Return the [X, Y] coordinate for the center point of the cell that contains the specified text.  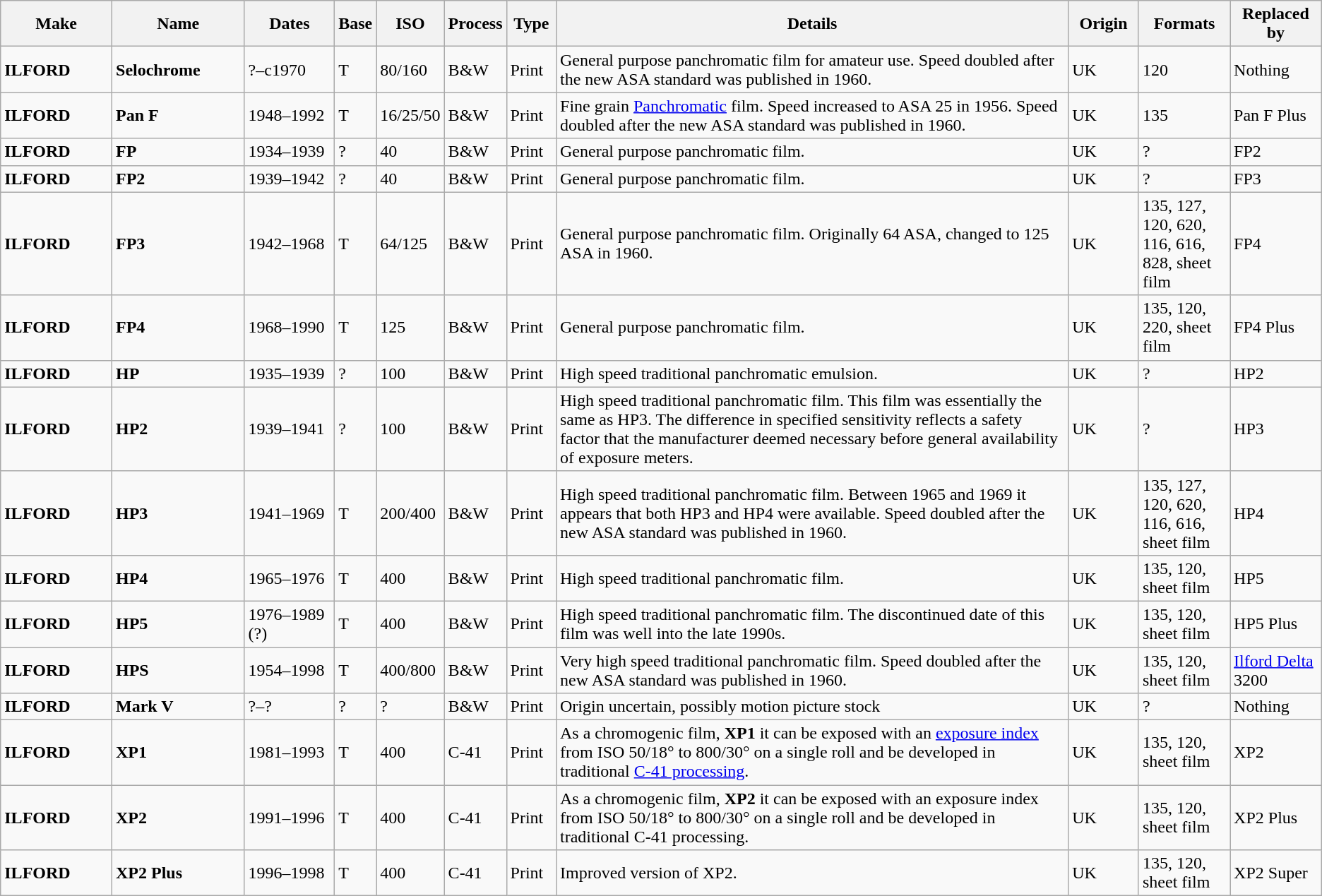
Pan F Plus [1276, 116]
80/160 [410, 69]
1942–1968 [290, 244]
1941–1969 [290, 513]
1981–1993 [290, 753]
Pan F [179, 116]
Base [356, 24]
FP4 Plus [1276, 328]
HP5 Plus [1276, 624]
HP [179, 374]
125 [410, 328]
400/800 [410, 669]
?–? [290, 707]
General purpose panchromatic film. Originally 64 ASA, changed to 125 ASA in 1960. [812, 244]
Formats [1184, 24]
Replaced by [1276, 24]
Origin [1104, 24]
Type [531, 24]
1935–1939 [290, 374]
General purpose panchromatic film for amateur use. Speed doubled after the new ASA standard was published in 1960. [812, 69]
ISO [410, 24]
Details [812, 24]
High speed traditional panchromatic film. [812, 578]
135, 120, 220, sheet film [1184, 328]
1996–1998 [290, 873]
1948–1992 [290, 116]
Improved version of XP2. [812, 873]
Ilford Delta 3200 [1276, 669]
Mark V [179, 707]
Name [179, 24]
120 [1184, 69]
1954–1998 [290, 669]
Fine grain Panchromatic film. Speed increased to ASA 25 in 1956. Speed doubled after the new ASA standard was published in 1960. [812, 116]
Process [475, 24]
1939–1942 [290, 179]
HPS [179, 669]
1976–1989 (?) [290, 624]
High speed traditional panchromatic film. The discontinued date of this film was well into the late 1990s. [812, 624]
Origin uncertain, possibly motion picture stock [812, 707]
Very high speed traditional panchromatic film. Speed doubled after the new ASA standard was published in 1960. [812, 669]
135, 127, 120, 620, 116, 616, 828, sheet film [1184, 244]
1991–1996 [290, 818]
High speed traditional panchromatic emulsion. [812, 374]
Make [56, 24]
?–c1970 [290, 69]
1934–1939 [290, 152]
XP2 Super [1276, 873]
FP [179, 152]
XP1 [179, 753]
200/400 [410, 513]
1968–1990 [290, 328]
135 [1184, 116]
1939–1941 [290, 429]
16/25/50 [410, 116]
135, 127, 120, 620, 116, 616, sheet film [1184, 513]
64/125 [410, 244]
Selochrome [179, 69]
1965–1976 [290, 578]
Dates [290, 24]
